Extract the [x, y] coordinate from the center of the cell holding the provided text.  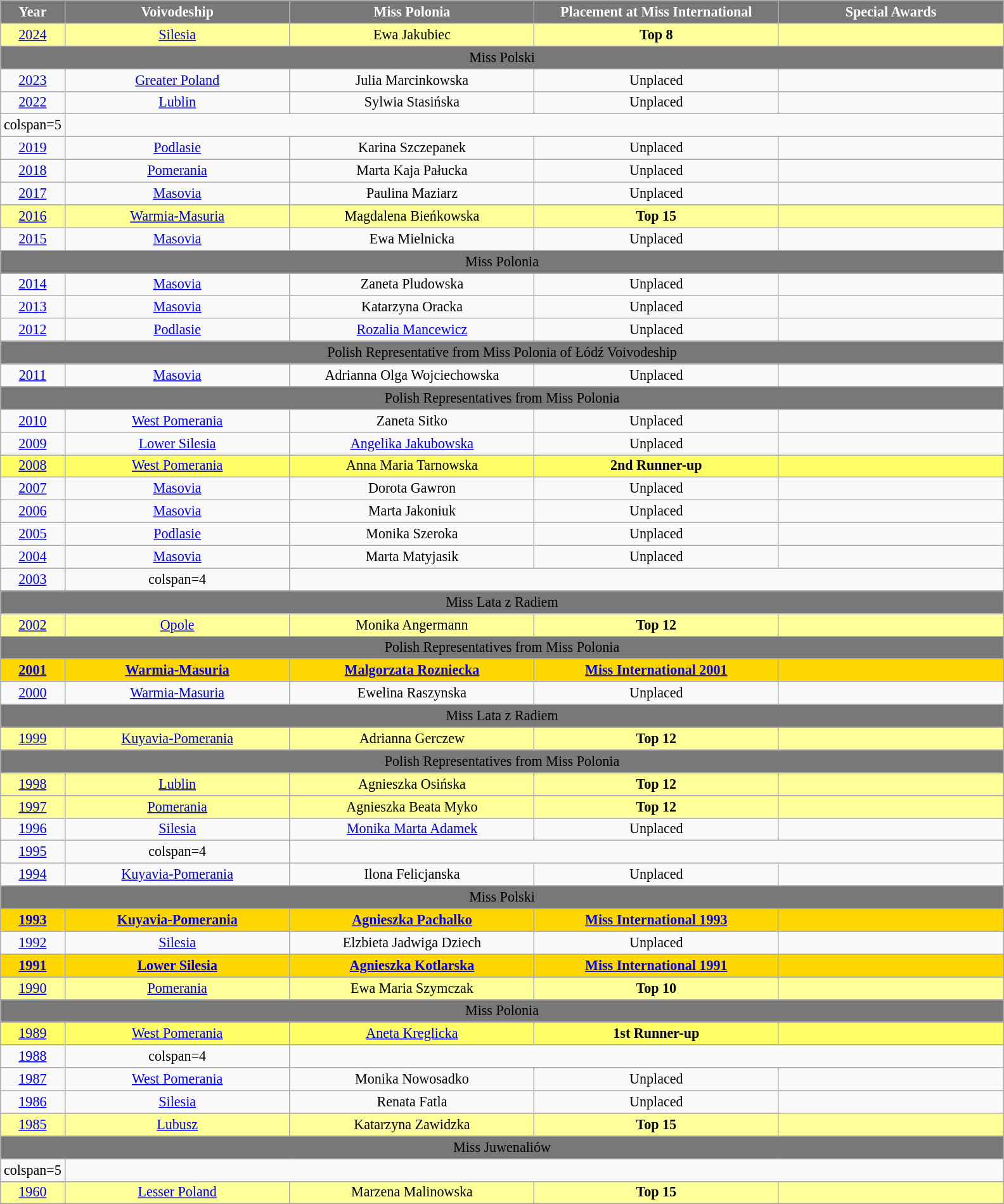
Ewelina Raszynska [412, 693]
Agnieszka Beata Myko [412, 806]
Adrianna Gerczew [412, 738]
2008 [33, 466]
1988 [33, 1056]
Marta Matyjasik [412, 557]
Miss International 1993 [657, 920]
1st Runner-up [657, 1033]
Monika Angermann [412, 625]
Agnieszka Kotlarska [412, 966]
Top 10 [657, 988]
Marta Kaja Pałucka [412, 171]
2007 [33, 489]
2000 [33, 693]
Zaneta Sitko [412, 420]
Ewa Jakubiec [412, 34]
2015 [33, 239]
Voivodeship [177, 11]
2022 [33, 103]
2023 [33, 80]
Aneta Kreglicka [412, 1033]
2004 [33, 557]
Polish Representative from Miss Polonia of Łódź Voivodeship [502, 353]
Agnieszka Pachalko [412, 920]
Agnieszka Osińska [412, 784]
Paulina Maziarz [412, 193]
1994 [33, 874]
Anna Maria Tarnowska [412, 466]
Ewa Mielnicka [412, 239]
2019 [33, 148]
2016 [33, 216]
Sylwia Stasińska [412, 103]
1991 [33, 966]
2010 [33, 420]
1997 [33, 806]
Renata Fatla [412, 1101]
Year [33, 11]
2nd Runner-up [657, 466]
Lesser Poland [177, 1193]
Adrianna Olga Wojciechowska [412, 375]
Dorota Gawron [412, 489]
1999 [33, 738]
2011 [33, 375]
Monika Nowosadko [412, 1079]
2009 [33, 443]
2024 [33, 34]
Miss Juwenaliów [502, 1147]
2013 [33, 307]
Marta Jakoniuk [412, 511]
Marzena Malinowska [412, 1193]
2014 [33, 284]
2001 [33, 670]
Ewa Maria Szymczak [412, 988]
Greater Poland [177, 80]
Top 8 [657, 34]
Magdalena Bieńkowska [412, 216]
2006 [33, 511]
2005 [33, 534]
Katarzyna Zawidzka [412, 1124]
Angelika Jakubowska [412, 443]
Zaneta Pludowska [412, 284]
1998 [33, 784]
1995 [33, 852]
1990 [33, 988]
Katarzyna Oracka [412, 307]
1992 [33, 943]
1985 [33, 1124]
1960 [33, 1193]
2018 [33, 171]
Malgorzata Rozniecka [412, 670]
Miss International 1991 [657, 966]
Monika Szeroka [412, 534]
Monika Marta Adamek [412, 829]
2012 [33, 330]
Lubusz [177, 1124]
Elzbieta Jadwiga Dziech [412, 943]
Rozalia Mancewicz [412, 330]
Special Awards [891, 11]
Opole [177, 625]
2017 [33, 193]
Karina Szczepanek [412, 148]
Julia Marcinkowska [412, 80]
1986 [33, 1101]
2002 [33, 625]
1989 [33, 1033]
Placement at Miss International [657, 11]
Ilona Felicjanska [412, 874]
1993 [33, 920]
1996 [33, 829]
1987 [33, 1079]
Miss International 2001 [657, 670]
2003 [33, 579]
